Provide the [X, Y] coordinate of the cell's center where the given text is located.  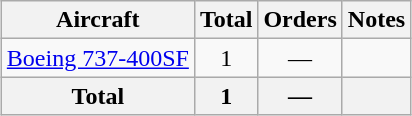
Boeing 737-400SF [98, 58]
Orders [300, 20]
Aircraft [98, 20]
Notes [376, 20]
